Capture the cell that displays the provided text and extract its [X, Y] central coordinate. 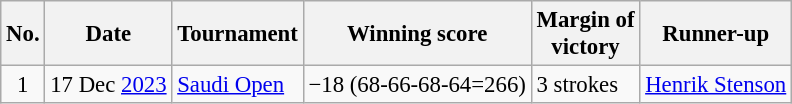
Henrik Stenson [716, 85]
Saudi Open [238, 85]
−18 (68-66-68-64=266) [417, 85]
Margin ofvictory [586, 34]
Runner-up [716, 34]
3 strokes [586, 85]
Date [108, 34]
1 [23, 85]
Tournament [238, 34]
Winning score [417, 34]
17 Dec 2023 [108, 85]
No. [23, 34]
